For the text-containing cell, return its midpoint in (X, Y) coordinate format. 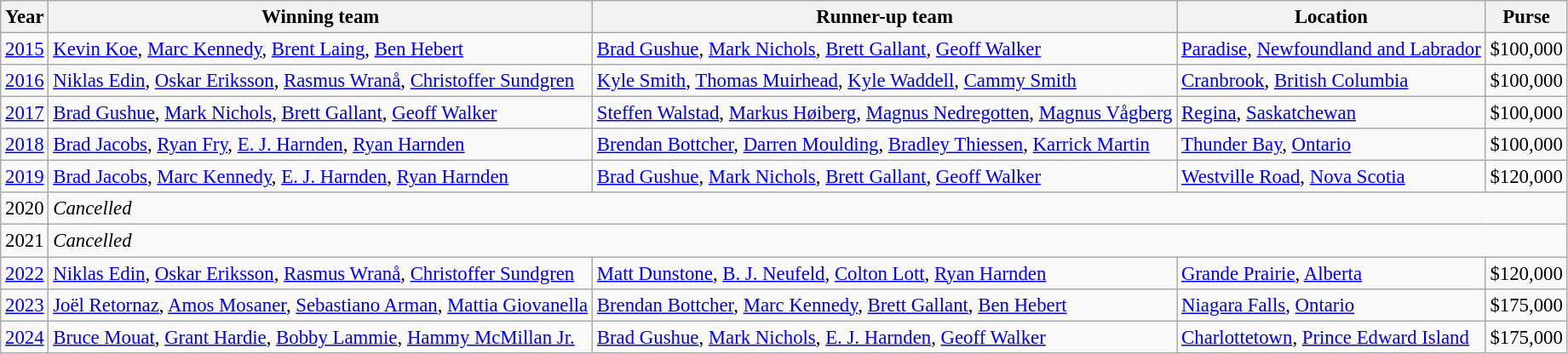
2016 (25, 81)
Brad Jacobs, Marc Kennedy, E. J. Harnden, Ryan Harnden (320, 177)
Matt Dunstone, B. J. Neufeld, Colton Lott, Ryan Harnden (885, 273)
2022 (25, 273)
Year (25, 17)
Runner-up team (885, 17)
2019 (25, 177)
Brad Jacobs, Ryan Fry, E. J. Harnden, Ryan Harnden (320, 145)
Grande Prairie, Alberta (1331, 273)
2018 (25, 145)
Bruce Mouat, Grant Hardie, Bobby Lammie, Hammy McMillan Jr. (320, 337)
Purse (1526, 17)
2023 (25, 305)
Cranbrook, British Columbia (1331, 81)
2021 (25, 241)
2017 (25, 113)
Kevin Koe, Marc Kennedy, Brent Laing, Ben Hebert (320, 49)
Location (1331, 17)
2020 (25, 208)
2024 (25, 337)
Niagara Falls, Ontario (1331, 305)
Steffen Walstad, Markus Høiberg, Magnus Nedregotten, Magnus Vågberg (885, 113)
Charlottetown, Prince Edward Island (1331, 337)
Joël Retornaz, Amos Mosaner, Sebastiano Arman, Mattia Giovanella (320, 305)
Kyle Smith, Thomas Muirhead, Kyle Waddell, Cammy Smith (885, 81)
Westville Road, Nova Scotia (1331, 177)
Regina, Saskatchewan (1331, 113)
Paradise, Newfoundland and Labrador (1331, 49)
Thunder Bay, Ontario (1331, 145)
Winning team (320, 17)
2015 (25, 49)
Brendan Bottcher, Marc Kennedy, Brett Gallant, Ben Hebert (885, 305)
Brendan Bottcher, Darren Moulding, Bradley Thiessen, Karrick Martin (885, 145)
Brad Gushue, Mark Nichols, E. J. Harnden, Geoff Walker (885, 337)
